Determine the (x, y) coordinate at the center of the cell enclosing the given text.  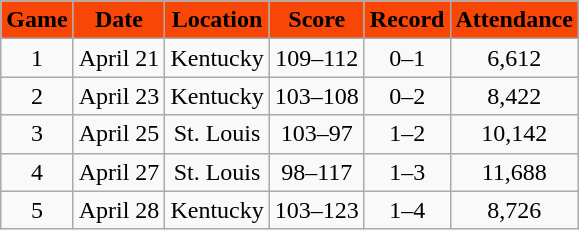
1–2 (407, 134)
Game (37, 20)
0–2 (407, 96)
98–117 (316, 172)
Attendance (514, 20)
0–1 (407, 58)
103–108 (316, 96)
Score (316, 20)
Date (119, 20)
4 (37, 172)
April 28 (119, 210)
April 25 (119, 134)
6,612 (514, 58)
5 (37, 210)
April 21 (119, 58)
109–112 (316, 58)
3 (37, 134)
10,142 (514, 134)
1–3 (407, 172)
1–4 (407, 210)
8,726 (514, 210)
11,688 (514, 172)
April 23 (119, 96)
103–123 (316, 210)
Record (407, 20)
103–97 (316, 134)
Location (217, 20)
1 (37, 58)
2 (37, 96)
8,422 (514, 96)
April 27 (119, 172)
